Return the (X, Y) coordinate for the center point of the cell that contains the specified text.  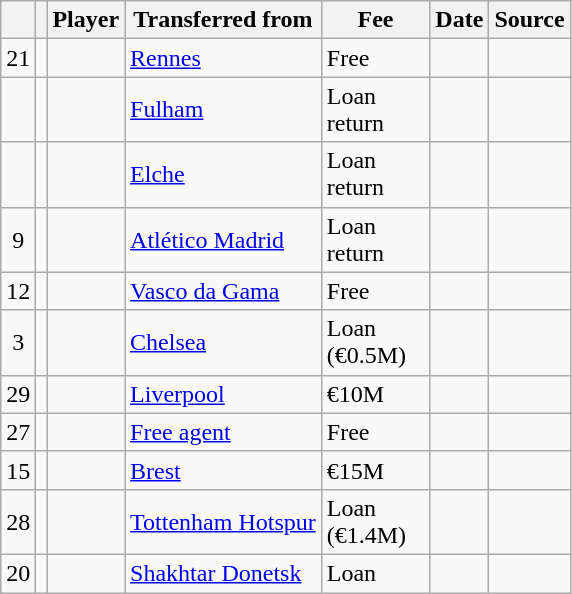
€15M (376, 470)
Shakhtar Donetsk (224, 573)
Tottenham Hotspur (224, 522)
28 (18, 522)
Player (86, 20)
27 (18, 432)
Free agent (224, 432)
Loan (€1.4M) (376, 522)
Chelsea (224, 342)
Date (460, 20)
Atlético Madrid (224, 240)
Rennes (224, 58)
Vasco da Gama (224, 291)
Loan (376, 573)
29 (18, 394)
21 (18, 58)
€10M (376, 394)
Source (530, 20)
20 (18, 573)
Liverpool (224, 394)
Elche (224, 174)
Fee (376, 20)
Brest (224, 470)
12 (18, 291)
Transferred from (224, 20)
Fulham (224, 110)
9 (18, 240)
15 (18, 470)
Loan (€0.5M) (376, 342)
3 (18, 342)
